Capture the cell that displays the provided text and extract its [X, Y] central coordinate. 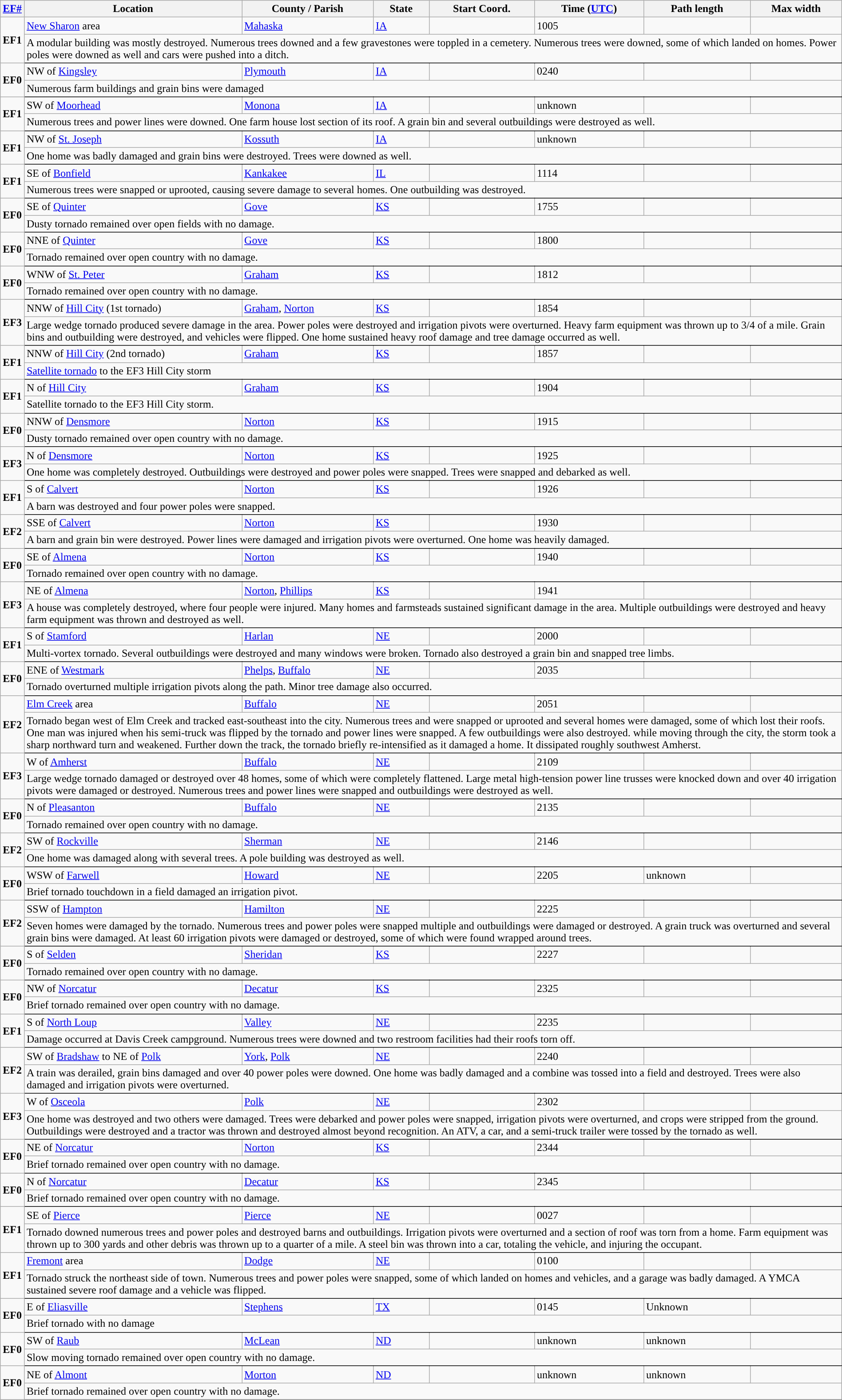
NW of Norcatur [133, 988]
Dusty tornado remained over open fields with no damage. [433, 223]
IL [401, 173]
Mahaska [308, 26]
County / Parish [308, 9]
1930 [589, 523]
New Sharon area [133, 26]
A barn was destroyed and four power poles were snapped. [433, 506]
Polk [308, 1102]
Dusty tornado remained over open country with no damage. [433, 438]
Monona [308, 105]
EF# [12, 9]
2146 [589, 841]
TX [401, 1307]
1940 [589, 557]
Howard [308, 875]
N of Pleasanton [133, 807]
1925 [589, 455]
NNW of Hill City (1st tornado) [133, 308]
Stephens [308, 1307]
S of Selden [133, 955]
Location [133, 9]
1857 [589, 354]
1926 [589, 489]
Brief tornado with no damage [433, 1324]
2205 [589, 875]
0145 [589, 1307]
Time (UTC) [589, 9]
2035 [589, 670]
W of Osceola [133, 1102]
Damage occurred at Davis Creek campground. Numerous trees were downed and two restroom facilities had their roofs torn off. [433, 1039]
Kankakee [308, 173]
1755 [589, 206]
2000 [589, 636]
NE of Almont [133, 1374]
One home was completely destroyed. Outbuildings were destroyed and power poles were snapped. Trees were snapped and debarked as well. [433, 472]
1941 [589, 591]
NE of Norcatur [133, 1148]
2225 [589, 909]
Sherman [308, 841]
N of Norcatur [133, 1182]
2051 [589, 704]
2135 [589, 807]
NNW of Hill City (2nd tornado) [133, 354]
NNW of Densmore [133, 421]
S of Calvert [133, 489]
SW of Rockville [133, 841]
State [401, 9]
1854 [589, 308]
Plymouth [308, 71]
1800 [589, 241]
2109 [589, 761]
Max width [796, 9]
SW of Raub [133, 1341]
NNE of Quinter [133, 241]
SW of Bradshaw to NE of Polk [133, 1056]
Numerous trees and power lines were downed. One farm house lost section of its roof. A grain bin and several outbuildings were destroyed as well. [433, 122]
Harlan [308, 636]
NW of Kingsley [133, 71]
SE of Bonfield [133, 173]
1114 [589, 173]
Slow moving tornado remained over open country with no damage. [433, 1357]
Elm Creek area [133, 704]
2227 [589, 955]
WSW of Farwell [133, 875]
S of Stamford [133, 636]
NE of Almena [133, 591]
SSE of Calvert [133, 523]
1005 [589, 26]
SE of Almena [133, 557]
Start Coord. [481, 9]
1904 [589, 388]
1812 [589, 274]
Sheridan [308, 955]
Multi-vortex tornado. Several outbuildings were destroyed and many windows were broken. Tornado also destroyed a grain bin and snapped tree limbs. [433, 653]
N of Hill City [133, 388]
Satellite tornado to the EF3 Hill City storm. [433, 405]
WNW of St. Peter [133, 274]
Numerous trees were snapped or uprooted, causing severe damage to several homes. One outbuilding was destroyed. [433, 190]
Tornado overturned multiple irrigation pivots along the path. Minor tree damage also occurred. [433, 687]
A barn and grain bin were destroyed. Power lines were damaged and irrigation pivots were overturned. One home was heavily damaged. [433, 540]
Morton [308, 1374]
Graham, Norton [308, 308]
Phelps, Buffalo [308, 670]
One home was damaged along with several trees. A pole building was destroyed as well. [433, 858]
SW of Moorhead [133, 105]
SE of Pierce [133, 1215]
SE of Quinter [133, 206]
Path length [697, 9]
2325 [589, 988]
1915 [589, 421]
Norton, Phillips [308, 591]
Numerous farm buildings and grain bins were damaged [433, 88]
Pierce [308, 1215]
E of Eliasville [133, 1307]
2235 [589, 1022]
Unknown [697, 1307]
NW of St. Joseph [133, 139]
Hamilton [308, 909]
2345 [589, 1182]
SSW of Hampton [133, 909]
2240 [589, 1056]
N of Densmore [133, 455]
Brief tornado touchdown in a field damaged an irrigation pivot. [433, 892]
Satellite tornado to the EF3 Hill City storm [433, 371]
2302 [589, 1102]
Kossuth [308, 139]
0240 [589, 71]
S of North Loup [133, 1022]
Fremont area [133, 1261]
ENE of Westmark [133, 670]
Dodge [308, 1261]
Valley [308, 1022]
0100 [589, 1261]
W of Amherst [133, 761]
2344 [589, 1148]
0027 [589, 1215]
York, Polk [308, 1056]
One home was badly damaged and grain bins were destroyed. Trees were downed as well. [433, 156]
McLean [308, 1341]
